Pinpoint the cell where the given text exists, returning its [x, y] midpoint coordinate. 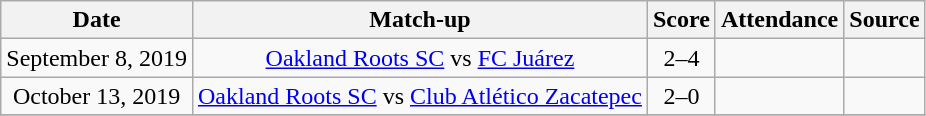
Date [97, 20]
Oakland Roots SC vs Club Atlético Zacatepec [420, 96]
Oakland Roots SC vs FC Juárez [420, 58]
2–4 [681, 58]
2–0 [681, 96]
Score [681, 20]
September 8, 2019 [97, 58]
October 13, 2019 [97, 96]
Attendance [779, 20]
Match-up [420, 20]
Source [884, 20]
